From the cell containing the given text, extract its center point as [x, y] coordinate. 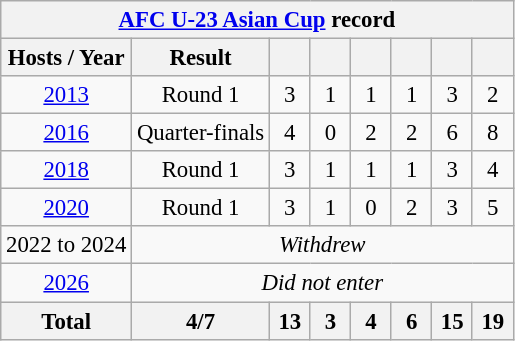
Withdrew [322, 245]
4/7 [201, 321]
Quarter-finals [201, 133]
2016 [66, 133]
13 [290, 321]
AFC U-23 Asian Cup record [257, 20]
2013 [66, 95]
2022 to 2024 [66, 245]
Did not enter [322, 283]
2020 [66, 208]
19 [492, 321]
5 [492, 208]
Result [201, 58]
15 [452, 321]
2018 [66, 170]
8 [492, 133]
Total [66, 321]
2026 [66, 283]
Hosts / Year [66, 58]
